Provide the [x, y] coordinate of the cell's center where the given text is located.  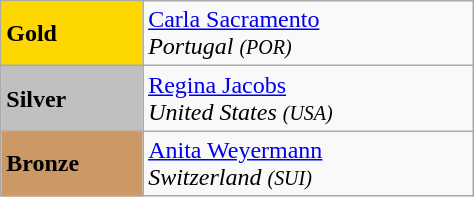
Silver [72, 98]
Carla SacramentoPortugal (POR) [308, 34]
Gold [72, 34]
Anita WeyermannSwitzerland (SUI) [308, 164]
Bronze [72, 164]
Regina JacobsUnited States (USA) [308, 98]
